Scan for the cell matching the given text and deliver its (X, Y) coordinate at center. 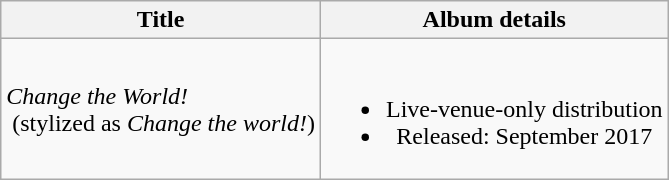
Title (161, 20)
Live-venue-only distributionReleased: September 2017 (494, 109)
Change the World! (stylized as Change the world!) (161, 109)
Album details (494, 20)
